Determine the [X, Y] coordinate at the center of the cell enclosing the given text.  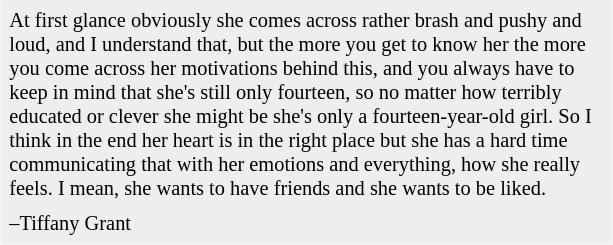
–Tiffany Grant [306, 224]
